Determine the (X, Y) coordinate at the center of the cell enclosing the given text.  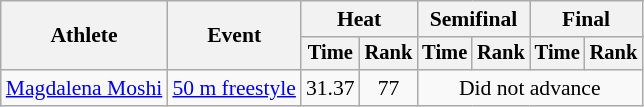
Athlete (84, 36)
Final (586, 19)
Did not advance (530, 88)
Semifinal (473, 19)
31.37 (330, 88)
Heat (359, 19)
77 (389, 88)
Event (234, 36)
Magdalena Moshi (84, 88)
50 m freestyle (234, 88)
